Capture the cell that displays the provided text and extract its [x, y] central coordinate. 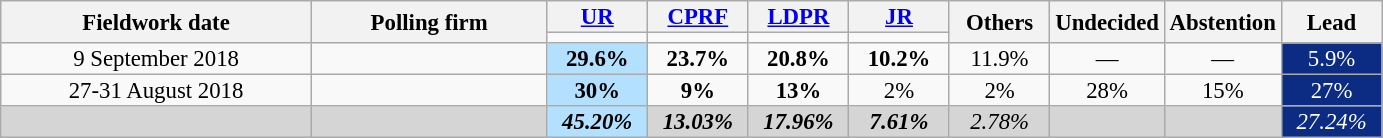
29.6% [598, 59]
9% [698, 91]
28% [1107, 91]
Abstention [1222, 22]
27.24% [1332, 122]
UR [598, 17]
5.9% [1332, 59]
20.8% [798, 59]
45.20% [598, 122]
Undecided [1107, 22]
Polling firm [429, 22]
7.61% [900, 122]
17.96% [798, 122]
27-31 August 2018 [156, 91]
9 September 2018 [156, 59]
13% [798, 91]
CPRF [698, 17]
Lead [1332, 22]
Fieldwork date [156, 22]
27% [1332, 91]
23.7% [698, 59]
30% [598, 91]
LDPR [798, 17]
15% [1222, 91]
2.78% [1000, 122]
11.9% [1000, 59]
10.2% [900, 59]
JR [900, 17]
13.03% [698, 122]
Others [1000, 22]
